From the cell containing the given text, extract its center point as [X, Y] coordinate. 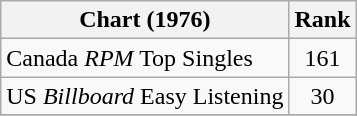
30 [322, 96]
Canada RPM Top Singles [145, 58]
161 [322, 58]
Chart (1976) [145, 20]
US Billboard Easy Listening [145, 96]
Rank [322, 20]
